Return the [X, Y] coordinate for the center point of the cell that contains the specified text.  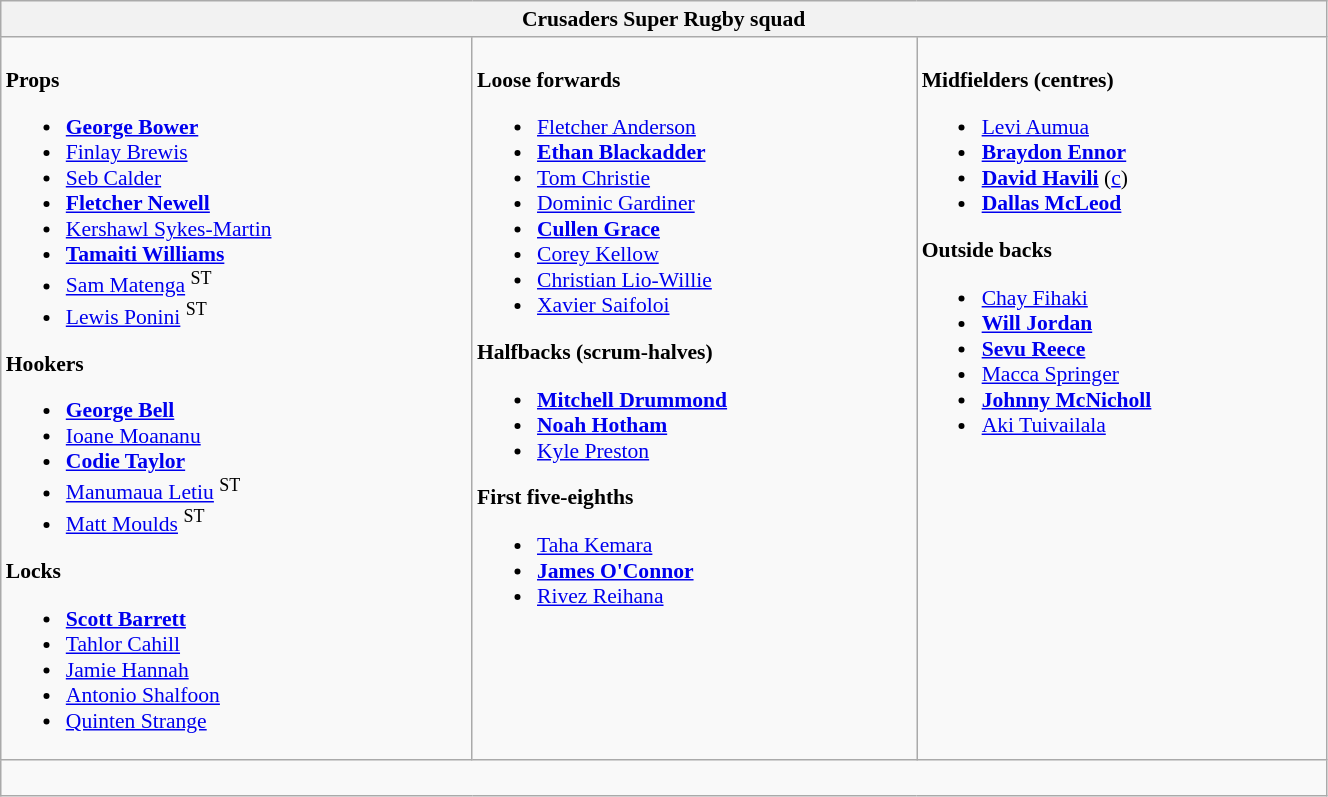
Crusaders Super Rugby squad [664, 19]
